Search for the cell housing the specified text and yield its [x, y] center coordinate. 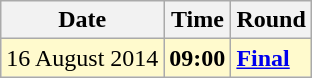
Time [198, 20]
16 August 2014 [82, 58]
Final [271, 58]
Round [271, 20]
09:00 [198, 58]
Date [82, 20]
